Extract the [X, Y] coordinate from the center of the cell holding the provided text.  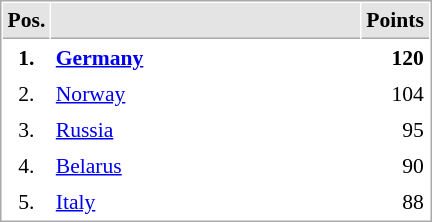
3. [26, 129]
Germany [206, 57]
4. [26, 165]
120 [396, 57]
Italy [206, 201]
Belarus [206, 165]
Pos. [26, 21]
5. [26, 201]
95 [396, 129]
90 [396, 165]
1. [26, 57]
88 [396, 201]
Norway [206, 93]
Russia [206, 129]
2. [26, 93]
Points [396, 21]
104 [396, 93]
